Return the (X, Y) coordinate for the center point of the cell that contains the specified text.  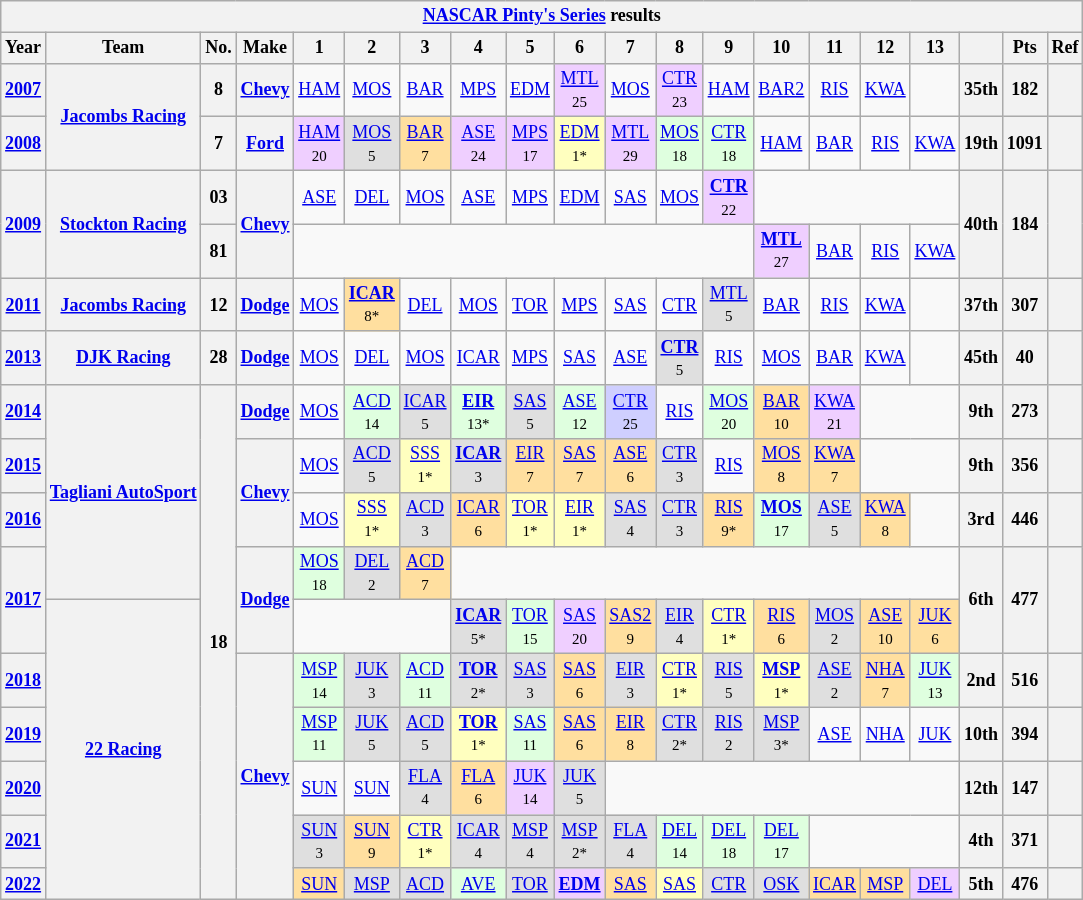
JUK3 (372, 680)
2 (372, 48)
ACD11 (425, 680)
NASCAR Pinty's Series results (542, 16)
FLA6 (478, 788)
MPS17 (530, 144)
ASE6 (630, 466)
ICAR8* (372, 305)
Tagliani AutoSport (123, 492)
No. (218, 48)
ASE24 (478, 144)
35th (982, 90)
2013 (24, 358)
18 (218, 642)
MSP2* (580, 841)
EIR1* (580, 519)
2014 (24, 412)
Pts (1024, 48)
2008 (24, 144)
SAS4 (630, 519)
AVE (478, 884)
2022 (24, 884)
MSP11 (320, 734)
03 (218, 197)
6th (982, 600)
40th (982, 224)
MSP1* (782, 680)
DEL18 (728, 841)
ICAR5* (478, 627)
DEL14 (680, 841)
EIR4 (680, 627)
EIR3 (630, 680)
MOS17 (782, 519)
RIS9* (728, 519)
477 (1024, 600)
CTR18 (728, 144)
2011 (24, 305)
SAS20 (580, 627)
Stockton Racing (123, 224)
1091 (1024, 144)
147 (1024, 788)
MOS2 (835, 627)
10 (782, 48)
MTL5 (728, 305)
MOS20 (728, 412)
ASE10 (885, 627)
ACD14 (372, 412)
CTR22 (728, 197)
Ford (265, 144)
BAR10 (782, 412)
ACD3 (425, 519)
182 (1024, 90)
3rd (982, 519)
MSP14 (320, 680)
ACD7 (425, 573)
SAS5 (530, 412)
SAS29 (630, 627)
BAR7 (425, 144)
5th (982, 884)
9 (728, 48)
KWA7 (835, 466)
19th (982, 144)
NHA7 (885, 680)
JUK (935, 734)
2019 (24, 734)
EIR8 (630, 734)
ICAR3 (478, 466)
Team (123, 48)
EIR13* (478, 412)
KWA8 (885, 519)
SAS3 (530, 680)
ASE12 (580, 412)
MOS5 (372, 144)
13 (935, 48)
2009 (24, 224)
KWA21 (835, 412)
37th (982, 305)
2nd (982, 680)
EIR7 (530, 466)
ASE5 (835, 519)
4th (982, 841)
22 Racing (123, 750)
273 (1024, 412)
4 (478, 48)
MTL29 (630, 144)
TOR2* (478, 680)
JUK14 (530, 788)
476 (1024, 884)
2020 (24, 788)
HAM20 (320, 144)
CTR2* (680, 734)
394 (1024, 734)
5 (530, 48)
ICAR4 (478, 841)
DEL2 (372, 573)
MTL27 (782, 251)
ASE2 (835, 680)
11 (835, 48)
CTR5 (680, 358)
MSP4 (530, 841)
MOS8 (782, 466)
12th (982, 788)
356 (1024, 466)
MSP3* (782, 734)
10th (982, 734)
40 (1024, 358)
446 (1024, 519)
JUK13 (935, 680)
RIS2 (728, 734)
184 (1024, 224)
ICAR6 (478, 519)
516 (1024, 680)
CTR23 (680, 90)
RIS6 (782, 627)
RIS5 (728, 680)
28 (218, 358)
ACD (425, 884)
45th (982, 358)
371 (1024, 841)
3 (425, 48)
2015 (24, 466)
2017 (24, 600)
SUN3 (320, 841)
SAS11 (530, 734)
2018 (24, 680)
NHA (885, 734)
Year (24, 48)
2021 (24, 841)
TOR15 (530, 627)
Ref (1065, 48)
MTL25 (580, 90)
OSK (782, 884)
6 (580, 48)
Make (265, 48)
CTR25 (630, 412)
81 (218, 251)
ICAR5 (425, 412)
2016 (24, 519)
307 (1024, 305)
JUK6 (935, 627)
SAS7 (580, 466)
DJK Racing (123, 358)
EDM1* (580, 144)
DEL17 (782, 841)
BAR2 (782, 90)
2007 (24, 90)
SUN9 (372, 841)
1 (320, 48)
